Identify which cell holds the provided text, then report its (X, Y) central coordinate. 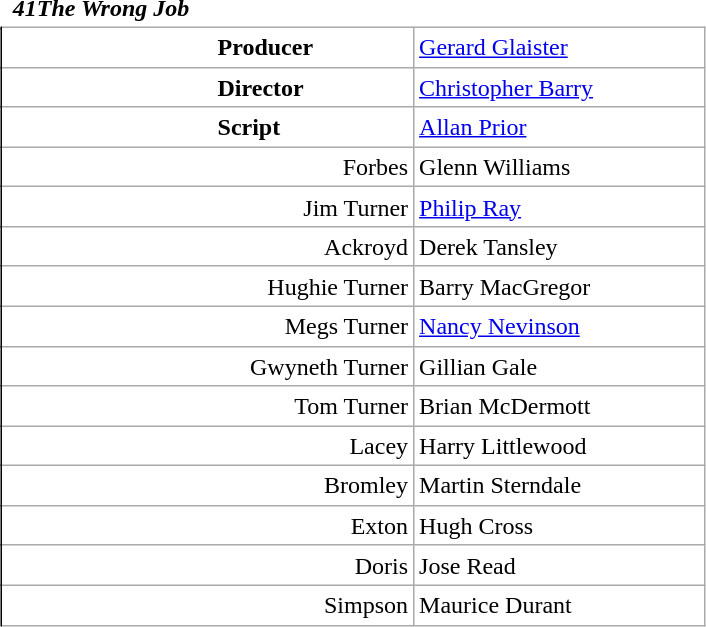
Philip Ray (560, 207)
Hughie Turner (208, 286)
Martin Sterndale (560, 486)
Derek Tansley (560, 247)
Jose Read (560, 565)
Bromley (208, 486)
Barry MacGregor (560, 286)
Ackroyd (208, 247)
Doris (208, 565)
Gillian Gale (560, 366)
Gerard Glaister (560, 47)
Allan Prior (560, 127)
Hugh Cross (560, 525)
Megs Turner (208, 326)
Harry Littlewood (560, 446)
Producer (208, 47)
Simpson (208, 605)
Brian McDermott (560, 406)
Nancy Nevinson (560, 326)
Gwyneth Turner (208, 366)
Director (208, 87)
Tom Turner (208, 406)
Maurice Durant (560, 605)
Jim Turner (208, 207)
Script (208, 127)
Christopher Barry (560, 87)
Exton (208, 525)
Glenn Williams (560, 167)
Lacey (208, 446)
Forbes (208, 167)
